Return the [X, Y] coordinate for the center point of the cell that contains the specified text.  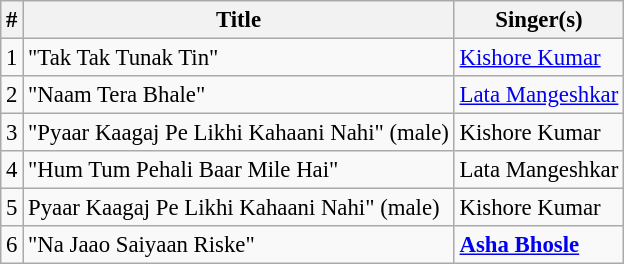
6 [12, 245]
"Hum Tum Pehali Baar Mile Hai" [239, 170]
5 [12, 208]
"Na Jaao Saiyaan Riske" [239, 245]
4 [12, 170]
"Tak Tak Tunak Tin" [239, 58]
3 [12, 133]
Title [239, 20]
Asha Bhosle [538, 245]
1 [12, 58]
"Naam Tera Bhale" [239, 95]
2 [12, 95]
# [12, 20]
Singer(s) [538, 20]
"Pyaar Kaagaj Pe Likhi Kahaani Nahi" (male) [239, 133]
Pyaar Kaagaj Pe Likhi Kahaani Nahi" (male) [239, 208]
